Provide the [x, y] coordinate of the cell's center where the given text is located.  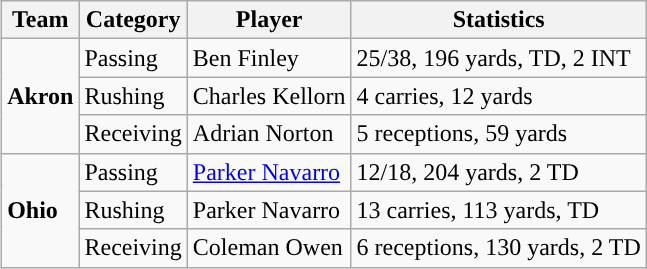
Statistics [498, 20]
12/18, 204 yards, 2 TD [498, 172]
Coleman Owen [269, 248]
Player [269, 20]
Charles Kellorn [269, 96]
Category [133, 20]
Ben Finley [269, 58]
Ohio [40, 210]
4 carries, 12 yards [498, 96]
6 receptions, 130 yards, 2 TD [498, 248]
25/38, 196 yards, TD, 2 INT [498, 58]
Akron [40, 96]
13 carries, 113 yards, TD [498, 210]
Adrian Norton [269, 134]
Team [40, 20]
5 receptions, 59 yards [498, 134]
